Locate the cell with the specified text and output its (x, y) center coordinate. 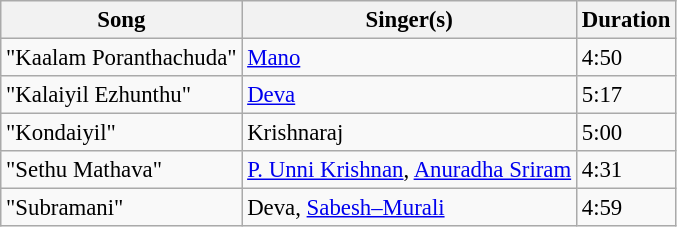
5:17 (626, 95)
Mano (410, 58)
4:59 (626, 208)
P. Unni Krishnan, Anuradha Sriram (410, 170)
Duration (626, 20)
"Subramani" (122, 208)
Deva (410, 95)
Singer(s) (410, 20)
"Kondaiyil" (122, 133)
5:00 (626, 133)
"Sethu Mathava" (122, 170)
"Kaalam Poranthachuda" (122, 58)
Krishnaraj (410, 133)
"Kalaiyil Ezhunthu" (122, 95)
Deva, Sabesh–Murali (410, 208)
4:50 (626, 58)
Song (122, 20)
4:31 (626, 170)
